Scan for the cell matching the given text and deliver its (x, y) coordinate at center. 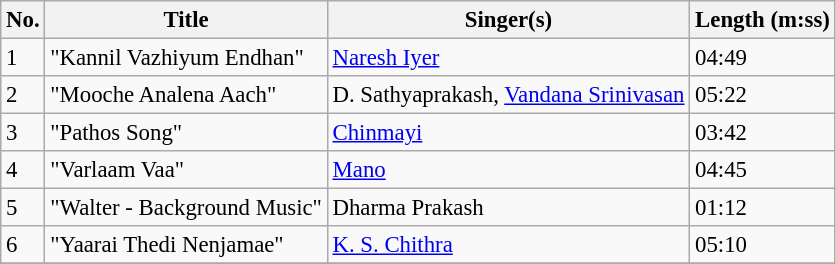
"Pathos Song" (186, 133)
01:12 (762, 208)
"Mooche Analena Aach" (186, 95)
Mano (508, 170)
3 (23, 133)
05:10 (762, 245)
04:49 (762, 58)
05:22 (762, 95)
No. (23, 20)
1 (23, 58)
Singer(s) (508, 20)
6 (23, 245)
D. Sathyaprakash, Vandana Srinivasan (508, 95)
Naresh Iyer (508, 58)
Chinmayi (508, 133)
2 (23, 95)
04:45 (762, 170)
4 (23, 170)
K. S. Chithra (508, 245)
Title (186, 20)
"Yaarai Thedi Nenjamae" (186, 245)
"Walter - Background Music" (186, 208)
5 (23, 208)
"Varlaam Vaa" (186, 170)
"Kannil Vazhiyum Endhan" (186, 58)
Length (m:ss) (762, 20)
Dharma Prakash (508, 208)
03:42 (762, 133)
